Extract the (X, Y) coordinate from the center of the cell holding the provided text.  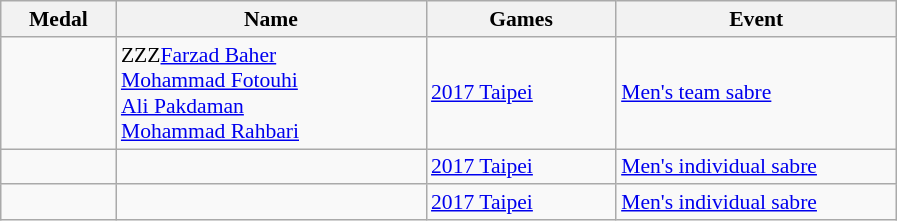
Event (756, 19)
ZZZFarzad BaherMohammad FotouhiAli PakdamanMohammad Rahbari (271, 93)
Games (521, 19)
Medal (58, 19)
Men's team sabre (756, 93)
Name (271, 19)
